Capture the cell that displays the provided text and extract its (X, Y) central coordinate. 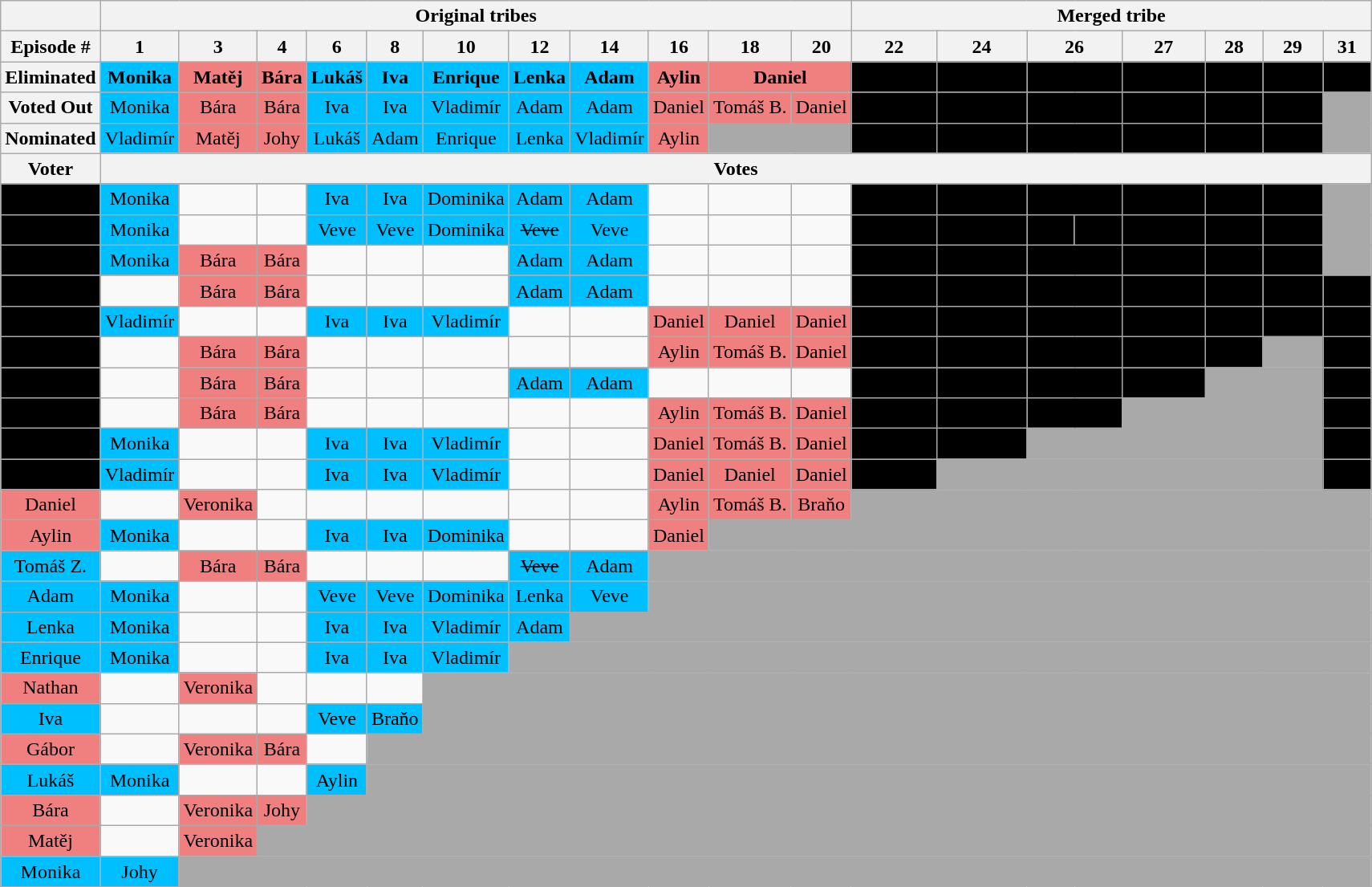
20 (822, 47)
6 (337, 47)
Nominated (51, 138)
Tomáš Z. (51, 566)
28 (1234, 47)
12 (539, 47)
Original tribes (476, 16)
Votes (736, 169)
14 (610, 47)
18 (749, 47)
31 (1347, 47)
1 (140, 47)
Nathan (51, 688)
Voter (51, 169)
24 (981, 47)
26 (1074, 47)
Eliminated (51, 77)
16 (679, 47)
10 (465, 47)
4 (282, 47)
27 (1163, 47)
Merged tribe (1111, 16)
Gábor (51, 749)
8 (395, 47)
22 (894, 47)
Episode # (51, 47)
3 (218, 47)
Voted Out (51, 108)
29 (1293, 47)
